Find where the given text appears and provide that cell's center as (x, y) coordinate. 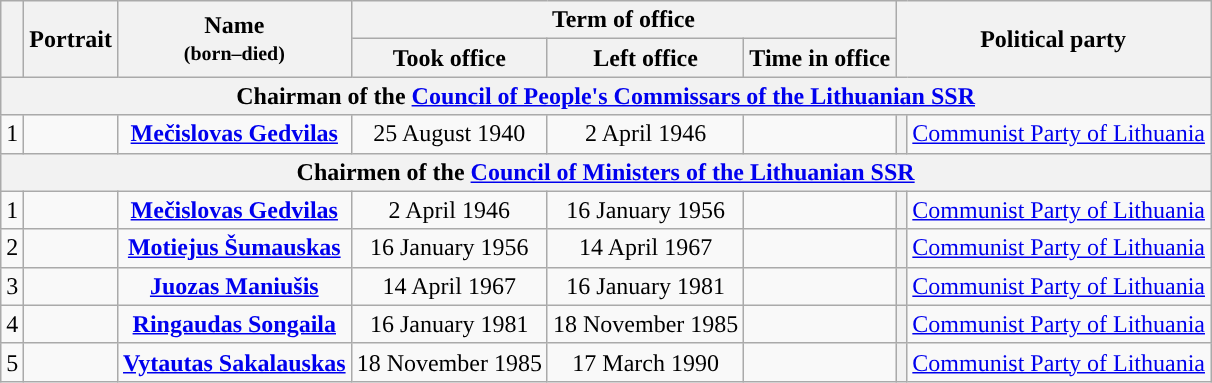
Name(born–died) (234, 39)
Vytautas Sakalauskas (234, 362)
4 (12, 324)
Chairmen of the Council of Ministers of the Lithuanian SSR (606, 172)
Motiejus Šumauskas (234, 248)
3 (12, 286)
Time in office (820, 58)
Term of office (624, 20)
Left office (645, 58)
Portrait (71, 39)
Juozas Maniušis (234, 286)
25 August 1940 (449, 134)
Took office (449, 58)
5 (12, 362)
Ringaudas Songaila (234, 324)
Political party (1054, 39)
2 (12, 248)
Chairman of the Council of People's Commissars of the Lithuanian SSR (606, 96)
17 March 1990 (645, 362)
